From the cell containing the given text, extract its center point as (x, y) coordinate. 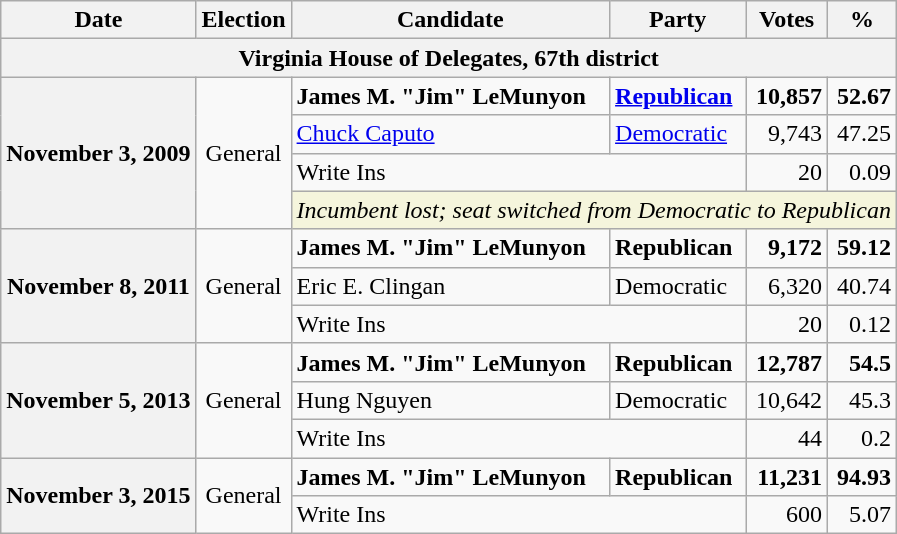
9,743 (787, 134)
0.09 (862, 172)
% (862, 20)
0.12 (862, 324)
600 (787, 515)
Date (98, 20)
November 3, 2015 (98, 496)
44 (787, 438)
12,787 (787, 362)
45.3 (862, 400)
0.2 (862, 438)
Chuck Caputo (450, 134)
40.74 (862, 286)
Hung Nguyen (450, 400)
10,642 (787, 400)
9,172 (787, 248)
6,320 (787, 286)
10,857 (787, 96)
5.07 (862, 515)
59.12 (862, 248)
11,231 (787, 477)
54.5 (862, 362)
November 5, 2013 (98, 400)
Election (244, 20)
Candidate (450, 20)
52.67 (862, 96)
Eric E. Clingan (450, 286)
November 3, 2009 (98, 153)
94.93 (862, 477)
Virginia House of Delegates, 67th district (449, 58)
47.25 (862, 134)
Party (678, 20)
November 8, 2011 (98, 286)
Votes (787, 20)
Incumbent lost; seat switched from Democratic to Republican (594, 210)
